Identify which cell holds the provided text, then report its (x, y) central coordinate. 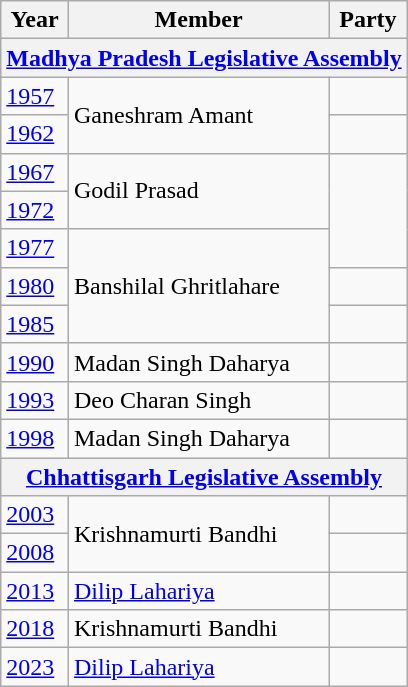
Deo Charan Singh (198, 400)
Banshilal Ghritlahare (198, 286)
2003 (35, 515)
2023 (35, 667)
1990 (35, 362)
2008 (35, 553)
Ganeshram Amant (198, 115)
Year (35, 20)
Member (198, 20)
1977 (35, 248)
1980 (35, 286)
1993 (35, 400)
1972 (35, 210)
2013 (35, 591)
1967 (35, 172)
2018 (35, 629)
Godil Prasad (198, 191)
1998 (35, 438)
1957 (35, 96)
Chhattisgarh Legislative Assembly (204, 477)
Madhya Pradesh Legislative Assembly (204, 58)
Party (368, 20)
1985 (35, 324)
1962 (35, 134)
